Extract the [x, y] coordinate from the center of the cell holding the provided text.  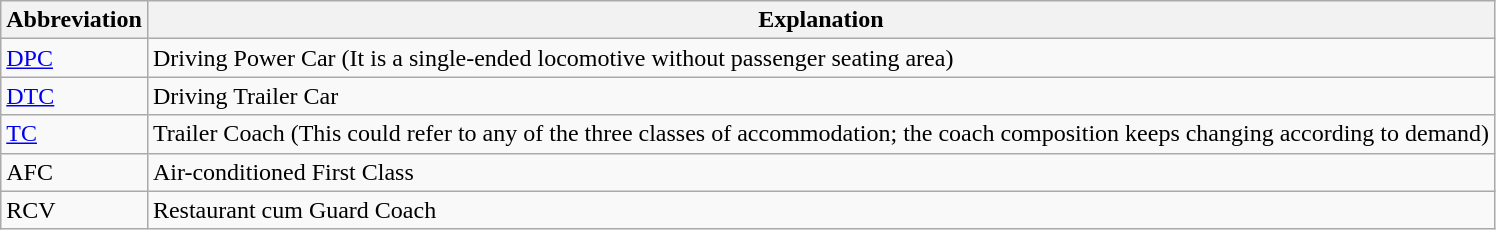
Abbreviation [74, 20]
RCV [74, 210]
Restaurant cum Guard Coach [820, 210]
Driving Power Car (It is a single-ended locomotive without passenger seating area) [820, 58]
Trailer Coach (This could refer to any of the three classes of accommodation; the coach composition keeps changing according to demand) [820, 134]
Driving Trailer Car [820, 96]
DTC [74, 96]
TC [74, 134]
AFC [74, 172]
Air-conditioned First Class [820, 172]
Explanation [820, 20]
DPC [74, 58]
